Return the (X, Y) coordinate for the center point of the cell that contains the specified text.  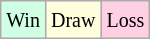
Win (24, 20)
Draw (72, 20)
Loss (126, 20)
